Identify which cell holds the provided text, then report its (X, Y) central coordinate. 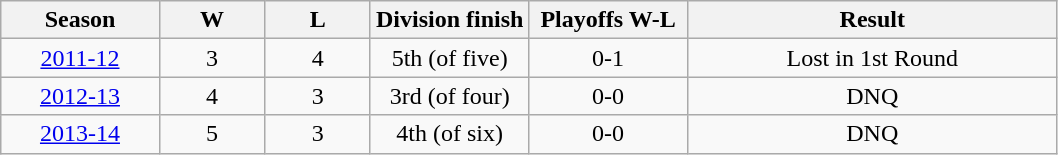
5th (of five) (449, 58)
2011-12 (80, 58)
2012-13 (80, 96)
3rd (of four) (449, 96)
L (318, 20)
5 (212, 134)
0-1 (608, 58)
Season (80, 20)
Result (872, 20)
Playoffs W-L (608, 20)
W (212, 20)
Lost in 1st Round (872, 58)
Division finish (449, 20)
2013-14 (80, 134)
4th (of six) (449, 134)
